Scan for the cell matching the given text and deliver its [x, y] coordinate at center. 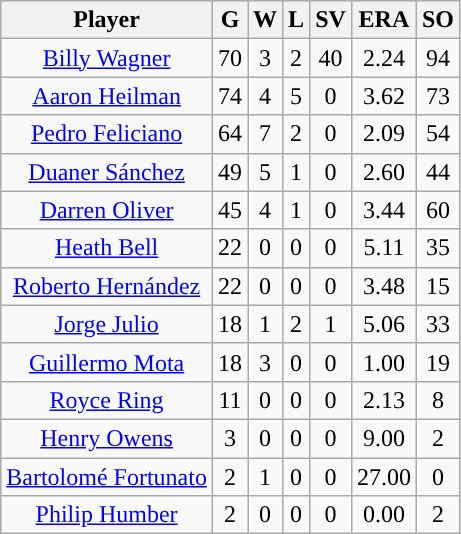
2.13 [384, 400]
44 [438, 172]
SO [438, 20]
SV [331, 20]
Royce Ring [107, 400]
Heath Bell [107, 248]
Aaron Heilman [107, 96]
2.09 [384, 134]
11 [230, 400]
Guillermo Mota [107, 362]
49 [230, 172]
3.62 [384, 96]
2.24 [384, 58]
74 [230, 96]
Roberto Hernández [107, 286]
70 [230, 58]
15 [438, 286]
35 [438, 248]
Darren Oliver [107, 210]
8 [438, 400]
Philip Humber [107, 515]
ERA [384, 20]
33 [438, 324]
5.11 [384, 248]
54 [438, 134]
G [230, 20]
W [266, 20]
Bartolomé Fortunato [107, 477]
7 [266, 134]
5.06 [384, 324]
Player [107, 20]
L [296, 20]
73 [438, 96]
Duaner Sánchez [107, 172]
Pedro Feliciano [107, 134]
1.00 [384, 362]
19 [438, 362]
9.00 [384, 438]
3.44 [384, 210]
Henry Owens [107, 438]
Billy Wagner [107, 58]
0.00 [384, 515]
64 [230, 134]
40 [331, 58]
94 [438, 58]
45 [230, 210]
2.60 [384, 172]
3.48 [384, 286]
Jorge Julio [107, 324]
60 [438, 210]
27.00 [384, 477]
